Search for the cell housing the specified text and yield its [X, Y] center coordinate. 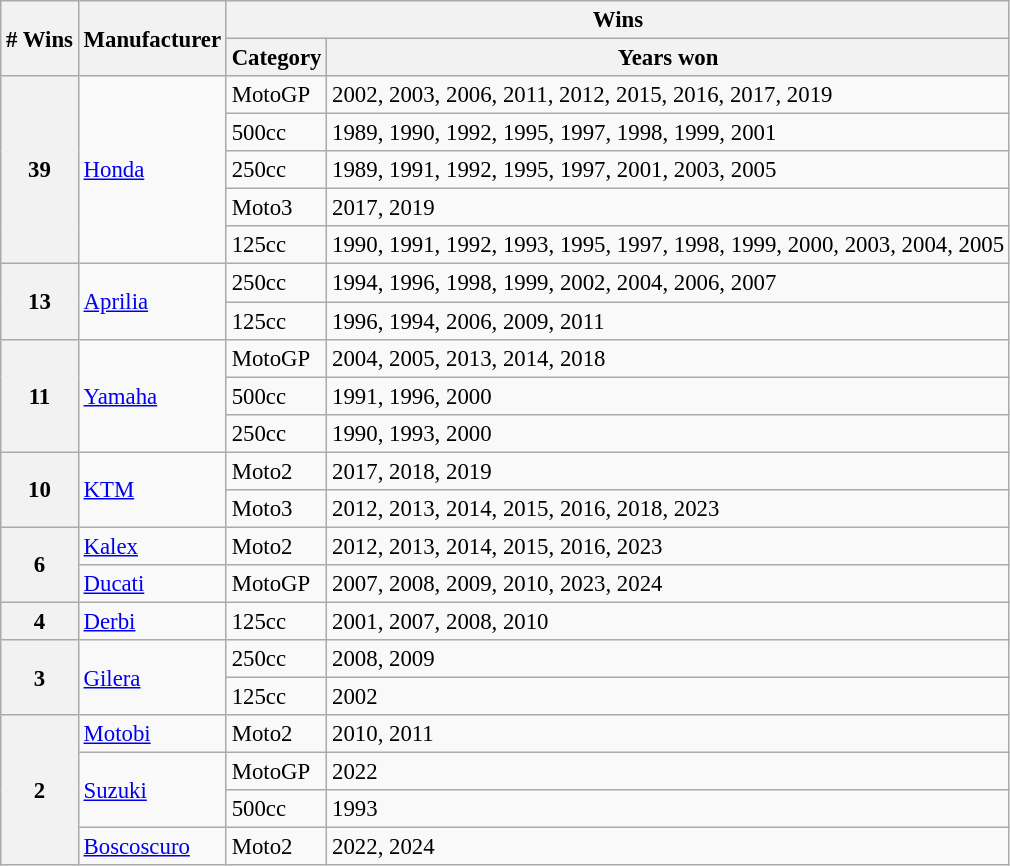
2 [40, 790]
2008, 2009 [668, 659]
10 [40, 490]
3 [40, 678]
Category [276, 58]
Motobi [152, 734]
13 [40, 302]
1990, 1993, 2000 [668, 433]
Gilera [152, 678]
11 [40, 396]
1993 [668, 809]
2022 [668, 772]
Wins [618, 20]
Derbi [152, 621]
2012, 2013, 2014, 2015, 2016, 2023 [668, 546]
1989, 1991, 1992, 1995, 1997, 2001, 2003, 2005 [668, 170]
2007, 2008, 2009, 2010, 2023, 2024 [668, 584]
Ducati [152, 584]
Manufacturer [152, 38]
2004, 2005, 2013, 2014, 2018 [668, 358]
Yamaha [152, 396]
Years won [668, 58]
# Wins [40, 38]
1994, 1996, 1998, 1999, 2002, 2004, 2006, 2007 [668, 283]
2002, 2003, 2006, 2011, 2012, 2015, 2016, 2017, 2019 [668, 95]
Suzuki [152, 790]
Honda [152, 170]
KTM [152, 490]
2002 [668, 697]
2017, 2019 [668, 208]
1989, 1990, 1992, 1995, 1997, 1998, 1999, 2001 [668, 133]
1990, 1991, 1992, 1993, 1995, 1997, 1998, 1999, 2000, 2003, 2004, 2005 [668, 245]
2022, 2024 [668, 847]
2010, 2011 [668, 734]
6 [40, 564]
2012, 2013, 2014, 2015, 2016, 2018, 2023 [668, 509]
1996, 1994, 2006, 2009, 2011 [668, 321]
4 [40, 621]
Aprilia [152, 302]
2001, 2007, 2008, 2010 [668, 621]
1991, 1996, 2000 [668, 396]
2017, 2018, 2019 [668, 471]
Kalex [152, 546]
39 [40, 170]
Boscoscuro [152, 847]
